From the cell containing the given text, extract its center point as (x, y) coordinate. 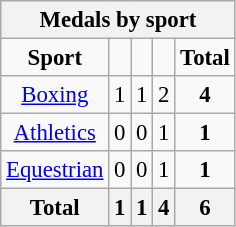
6 (205, 208)
2 (164, 95)
Boxing (55, 95)
Equestrian (55, 170)
Medals by sport (118, 20)
Athletics (55, 133)
Sport (55, 58)
